Detect which cell encompasses the target text, then output its [x, y] center coordinate. 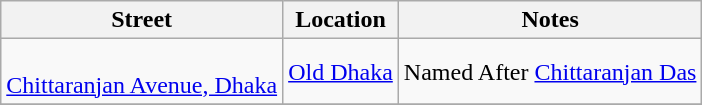
Street [142, 20]
Named After Chittaranjan Das [550, 72]
Notes [550, 20]
Old Dhaka [341, 72]
Chittaranjan Avenue, Dhaka [142, 72]
Location [341, 20]
